Scan for the cell matching the given text and deliver its [X, Y] coordinate at center. 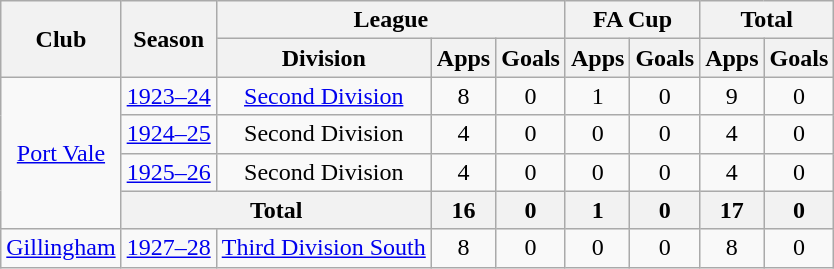
16 [463, 210]
1923–24 [168, 96]
Season [168, 39]
Gillingham [61, 248]
Third Division South [324, 248]
17 [732, 210]
Port Vale [61, 153]
Club [61, 39]
FA Cup [632, 20]
1927–28 [168, 248]
1924–25 [168, 134]
1925–26 [168, 172]
9 [732, 96]
League [390, 20]
Division [324, 58]
